Return (X, Y) of the center of cell containing provided text 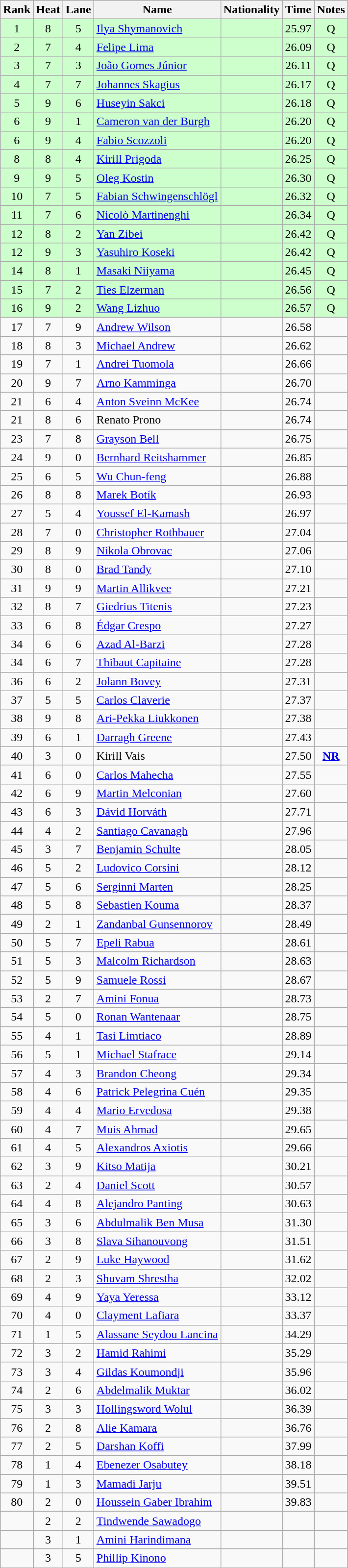
32.02 (298, 1278)
Mamadi Jarju (157, 1484)
70 (17, 1316)
28.25 (298, 887)
Martin Allikvee (157, 588)
Brad Tandy (157, 570)
Zandanbal Gunsennorov (157, 924)
Gildas Koumondji (157, 1371)
39.51 (298, 1484)
Ties Elzerman (157, 290)
26.56 (298, 290)
11 (17, 215)
Oleg Kostin (157, 177)
27.23 (298, 607)
62 (17, 1167)
27.10 (298, 570)
52 (17, 980)
Ronan Wantenaar (157, 1017)
36.39 (298, 1409)
80 (17, 1502)
75 (17, 1409)
Muis Ahmad (157, 1129)
Ari-Pekka Liukkonen (157, 719)
Serginni Marten (157, 887)
Édgar Crespo (157, 625)
26.30 (298, 177)
Brandon Cheong (157, 1073)
28 (17, 532)
71 (17, 1334)
Samuele Rossi (157, 980)
Yaya Yeressa (157, 1297)
79 (17, 1484)
25.97 (298, 28)
43 (17, 812)
27.21 (298, 588)
28.12 (298, 868)
26.85 (298, 457)
36 (17, 681)
26.09 (298, 47)
44 (17, 831)
Epeli Rabua (157, 943)
João Gomes Júnior (157, 66)
15 (17, 290)
34.29 (298, 1334)
28.63 (298, 961)
27.31 (298, 681)
Carlos Claverie (157, 700)
Christopher Rothbauer (157, 532)
38 (17, 719)
Slava Sihanouvong (157, 1241)
Martin Melconian (157, 793)
19 (17, 364)
Abdulmalik Ben Musa (157, 1222)
33.37 (298, 1316)
78 (17, 1465)
Daniel Scott (157, 1185)
65 (17, 1222)
25 (17, 476)
26.11 (298, 66)
29 (17, 551)
37.99 (298, 1446)
26.57 (298, 308)
28.73 (298, 998)
Fabian Schwingenschlögl (157, 196)
Luke Haywood (157, 1260)
Yan Zibei (157, 234)
26.32 (298, 196)
10 (17, 196)
Dávid Horváth (157, 812)
Heat (48, 10)
Alejandro Panting (157, 1204)
29.35 (298, 1092)
26.70 (298, 383)
Santiago Cavanagh (157, 831)
Time (298, 10)
Alexandros Axiotis (157, 1148)
Malcolm Richardson (157, 961)
29.34 (298, 1073)
Nikola Obrovac (157, 551)
Darshan Koffi (157, 1446)
Cameron van der Burgh (157, 122)
Ilya Shymanovich (157, 28)
Hollingsword Wolul (157, 1409)
26.25 (298, 159)
30.57 (298, 1185)
Wu Chun-feng (157, 476)
29.38 (298, 1110)
Amini Fonua (157, 998)
28.61 (298, 943)
31 (17, 588)
28.37 (298, 905)
36.02 (298, 1390)
28.89 (298, 1036)
33 (17, 625)
Masaki Niiyama (157, 271)
28.67 (298, 980)
Grayson Bell (157, 439)
27.04 (298, 532)
Phillip Kinono (157, 1558)
59 (17, 1110)
27.06 (298, 551)
Amini Harindimana (157, 1540)
28.05 (298, 849)
Houssein Gaber Ibrahim (157, 1502)
35.96 (298, 1371)
68 (17, 1278)
36.76 (298, 1428)
45 (17, 849)
Rank (17, 10)
42 (17, 793)
30.21 (298, 1167)
27.71 (298, 812)
Nationality (251, 10)
39 (17, 737)
Michael Stafrace (157, 1054)
Andrei Tuomola (157, 364)
26.45 (298, 271)
Renato Prono (157, 420)
Tasi Limtiaco (157, 1036)
30 (17, 570)
37 (17, 700)
Azad Al-Barzi (157, 644)
55 (17, 1036)
31.51 (298, 1241)
30.63 (298, 1204)
50 (17, 943)
Arno Kamminga (157, 383)
Youssef El-Kamash (157, 513)
27.37 (298, 700)
Andrew Wilson (157, 327)
Kitso Matija (157, 1167)
Shuvam Shrestha (157, 1278)
27.38 (298, 719)
53 (17, 998)
Kirill Prigoda (157, 159)
26.97 (298, 513)
Alassane Seydou Lancina (157, 1334)
49 (17, 924)
20 (17, 383)
26.93 (298, 495)
26.58 (298, 327)
38.18 (298, 1465)
17 (17, 327)
33.12 (298, 1297)
31.62 (298, 1260)
Sebastien Kouma (157, 905)
Clayment Lafiara (157, 1316)
39.83 (298, 1502)
27 (17, 513)
Johannes Skagius (157, 84)
Ebenezer Osabutey (157, 1465)
Lane (78, 10)
Huseyin Sakci (157, 103)
Name (157, 10)
76 (17, 1428)
40 (17, 756)
54 (17, 1017)
29.65 (298, 1129)
57 (17, 1073)
Anton Sveinn McKee (157, 401)
28.49 (298, 924)
Kirill Vais (157, 756)
26.75 (298, 439)
58 (17, 1092)
51 (17, 961)
28.75 (298, 1017)
56 (17, 1054)
27.43 (298, 737)
Giedrius Titenis (157, 607)
Yasuhiro Koseki (157, 252)
Darragh Greene (157, 737)
Fabio Scozzoli (157, 140)
16 (17, 308)
Marek Botík (157, 495)
Nicolò Martinenghi (157, 215)
26.18 (298, 103)
26.62 (298, 346)
31.30 (298, 1222)
Felipe Lima (157, 47)
Mario Ervedosa (157, 1110)
NR (331, 756)
26.17 (298, 84)
Jolann Bovey (157, 681)
27.55 (298, 774)
26.88 (298, 476)
Wang Lizhuo (157, 308)
63 (17, 1185)
27.27 (298, 625)
24 (17, 457)
27.50 (298, 756)
64 (17, 1204)
Thibaut Capitaine (157, 663)
46 (17, 868)
18 (17, 346)
77 (17, 1446)
Ludovico Corsini (157, 868)
60 (17, 1129)
27.96 (298, 831)
Notes (331, 10)
74 (17, 1390)
69 (17, 1297)
Carlos Mahecha (157, 774)
35.29 (298, 1353)
Alie Kamara (157, 1428)
Abdelmalik Muktar (157, 1390)
47 (17, 887)
72 (17, 1353)
Hamid Rahimi (157, 1353)
41 (17, 774)
14 (17, 271)
26 (17, 495)
26.66 (298, 364)
23 (17, 439)
Michael Andrew (157, 346)
73 (17, 1371)
29.66 (298, 1148)
61 (17, 1148)
Tindwende Sawadogo (157, 1521)
67 (17, 1260)
66 (17, 1241)
26.34 (298, 215)
27.60 (298, 793)
48 (17, 905)
29.14 (298, 1054)
32 (17, 607)
Bernhard Reitshammer (157, 457)
Benjamin Schulte (157, 849)
Patrick Pelegrina Cuén (157, 1092)
